Return [x, y] of the center of cell containing provided text 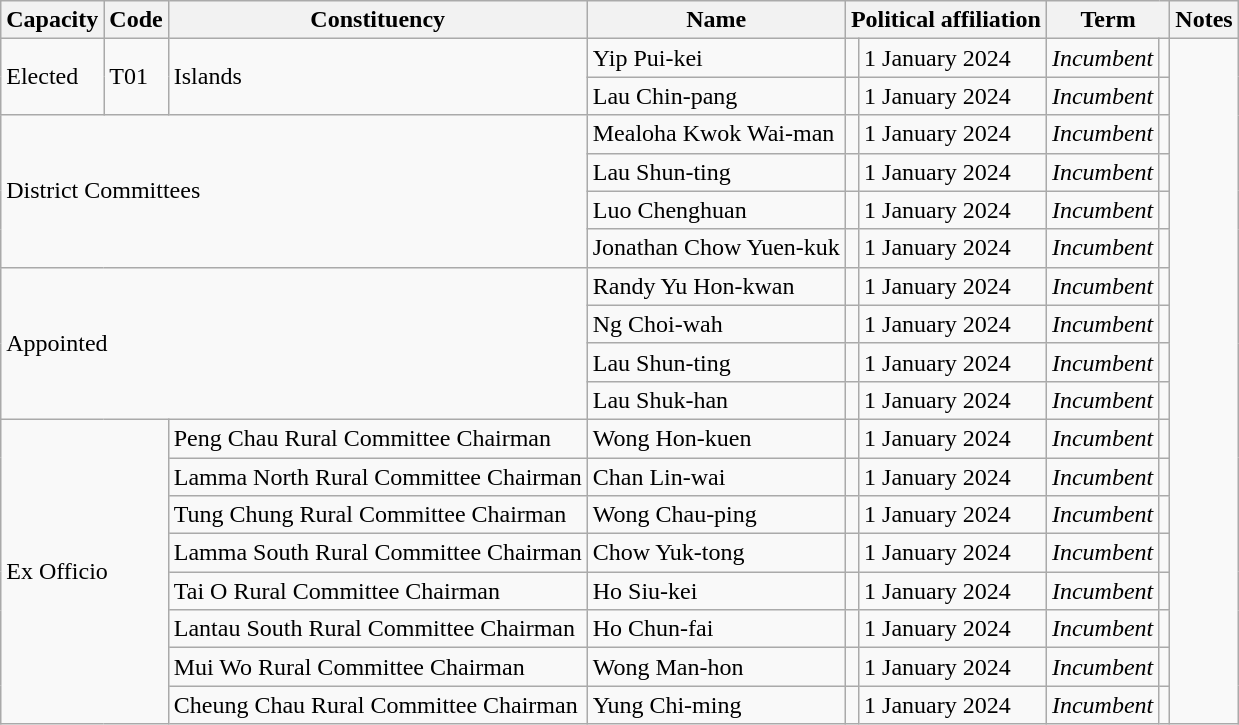
Tai O Rural Committee Chairman [378, 591]
Appointed [294, 343]
Chow Yuk-tong [716, 553]
Ho Siu-kei [716, 591]
Term [1108, 20]
Ng Choi-wah [716, 324]
Wong Chau-ping [716, 515]
Wong Hon-kuen [716, 438]
Name [716, 20]
Randy Yu Hon-kwan [716, 286]
Lamma South Rural Committee Chairman [378, 553]
Lau Chin-pang [716, 96]
Islands [378, 77]
Luo Chenghuan [716, 210]
Lau Shuk-han [716, 400]
T01 [136, 77]
Political affiliation [946, 20]
Tung Chung Rural Committee Chairman [378, 515]
Elected [52, 77]
Ho Chun-fai [716, 629]
Yip Pui-kei [716, 58]
Constituency [378, 20]
Notes [1204, 20]
Wong Man-hon [716, 667]
Chan Lin-wai [716, 477]
Lamma North Rural Committee Chairman [378, 477]
Yung Chi-ming [716, 705]
Mui Wo Rural Committee Chairman [378, 667]
Capacity [52, 20]
Cheung Chau Rural Committee Chairman [378, 705]
District Committees [294, 191]
Code [136, 20]
Lantau South Rural Committee Chairman [378, 629]
Ex Officio [84, 571]
Peng Chau Rural Committee Chairman [378, 438]
Mealoha Kwok Wai-man [716, 134]
Jonathan Chow Yuen-kuk [716, 248]
